Pinpoint the cell where the given text exists, returning its (x, y) midpoint coordinate. 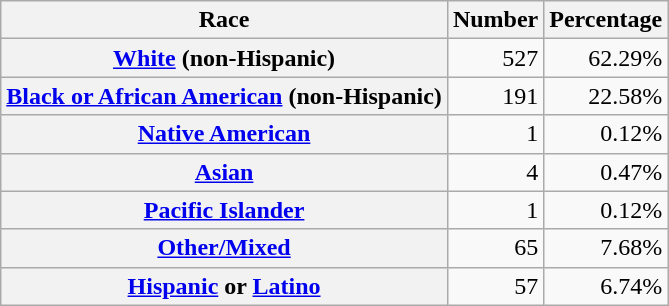
Number (495, 20)
Race (224, 20)
Hispanic or Latino (224, 286)
4 (495, 172)
65 (495, 248)
Other/Mixed (224, 248)
7.68% (606, 248)
0.47% (606, 172)
62.29% (606, 58)
Pacific Islander (224, 210)
57 (495, 286)
527 (495, 58)
Asian (224, 172)
White (non-Hispanic) (224, 58)
Native American (224, 134)
Black or African American (non-Hispanic) (224, 96)
6.74% (606, 286)
Percentage (606, 20)
191 (495, 96)
22.58% (606, 96)
